Scan for the cell matching the given text and deliver its [X, Y] coordinate at center. 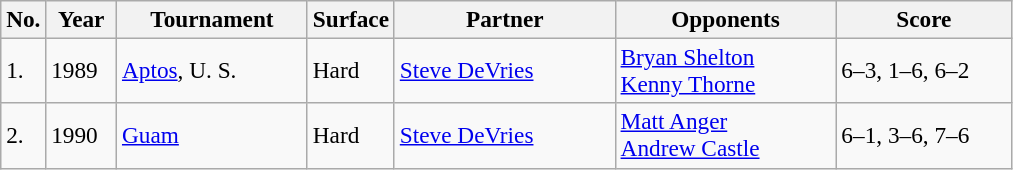
No. [24, 19]
Partner [504, 19]
1990 [82, 136]
Matt Anger Andrew Castle [726, 136]
2. [24, 136]
6–1, 3–6, 7–6 [924, 136]
Score [924, 19]
Year [82, 19]
Bryan Shelton Kenny Thorne [726, 70]
Surface [350, 19]
1. [24, 70]
Opponents [726, 19]
1989 [82, 70]
Guam [212, 136]
Aptos, U. S. [212, 70]
6–3, 1–6, 6–2 [924, 70]
Tournament [212, 19]
